Return the (x, y) coordinate for the center point of the cell that contains the specified text.  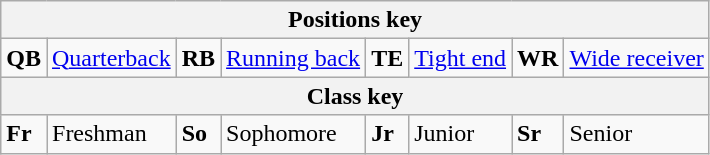
Fr (24, 134)
Freshman (111, 134)
WR (538, 58)
Class key (356, 96)
Running back (294, 58)
Junior (460, 134)
Sophomore (294, 134)
Senior (636, 134)
RB (198, 58)
Tight end (460, 58)
Positions key (356, 20)
Jr (388, 134)
QB (24, 58)
TE (388, 58)
Quarterback (111, 58)
Wide receiver (636, 58)
Sr (538, 134)
So (198, 134)
